Find where the given text appears and provide that cell's center as [X, Y] coordinate. 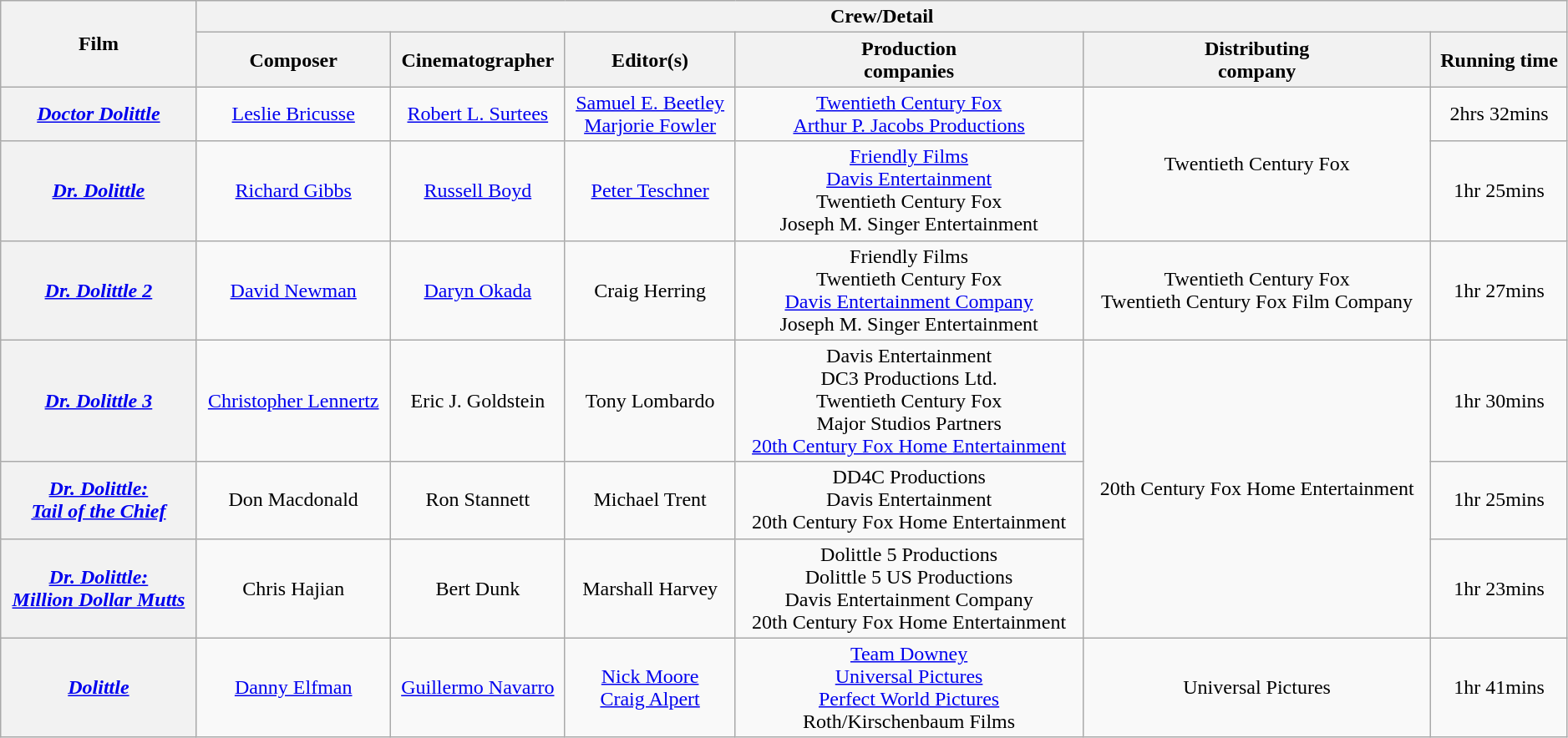
Bert Dunk [478, 588]
Dr. Dolittle [99, 190]
Robert L. Surtees [478, 114]
Dolittle [99, 688]
Dr. Dolittle 2 [99, 291]
Richard Gibbs [293, 190]
Running time [1499, 60]
Production companies [909, 60]
Doctor Dolittle [99, 114]
Editor(s) [650, 60]
20th Century Fox Home Entertainment [1256, 489]
Film [99, 43]
Ron Stannett [478, 500]
Dr. Dolittle: Million Dollar Mutts [99, 588]
1hr 30mins [1499, 401]
Crew/Detail [882, 17]
Friendly Films Twentieth Century Fox Davis Entertainment Company Joseph M. Singer Entertainment [909, 291]
DD4C Productions Davis Entertainment 20th Century Fox Home Entertainment [909, 500]
Friendly Films Davis Entertainment Twentieth Century Fox Joseph M. Singer Entertainment [909, 190]
Distributing company [1256, 60]
Dolittle 5 Productions Dolittle 5 US Productions Davis Entertainment Company 20th Century Fox Home Entertainment [909, 588]
Danny Elfman [293, 688]
Marshall Harvey [650, 588]
Eric J. Goldstein [478, 401]
Twentieth Century Fox [1256, 164]
Composer [293, 60]
Daryn Okada [478, 291]
Universal Pictures [1256, 688]
Samuel E. Beetley Marjorie Fowler [650, 114]
Davis Entertainment DC3 Productions Ltd. Twentieth Century Fox Major Studios Partners 20th Century Fox Home Entertainment [909, 401]
Cinematographer [478, 60]
1hr 41mins [1499, 688]
1hr 23mins [1499, 588]
Craig Herring [650, 291]
Christopher Lennertz [293, 401]
David Newman [293, 291]
2hrs 32mins [1499, 114]
Michael Trent [650, 500]
Dr. Dolittle 3 [99, 401]
Tony Lombardo [650, 401]
Peter Teschner [650, 190]
Russell Boyd [478, 190]
Don Macdonald [293, 500]
Guillermo Navarro [478, 688]
Chris Hajian [293, 588]
Nick Moore Craig Alpert [650, 688]
1hr 27mins [1499, 291]
Twentieth Century Fox Arthur P. Jacobs Productions [909, 114]
Team Downey Universal Pictures Perfect World Pictures Roth/Kirschenbaum Films [909, 688]
Twentieth Century Fox Twentieth Century Fox Film Company [1256, 291]
Leslie Bricusse [293, 114]
Dr. Dolittle: Tail of the Chief [99, 500]
